From the cell containing the given text, extract its center point as (X, Y) coordinate. 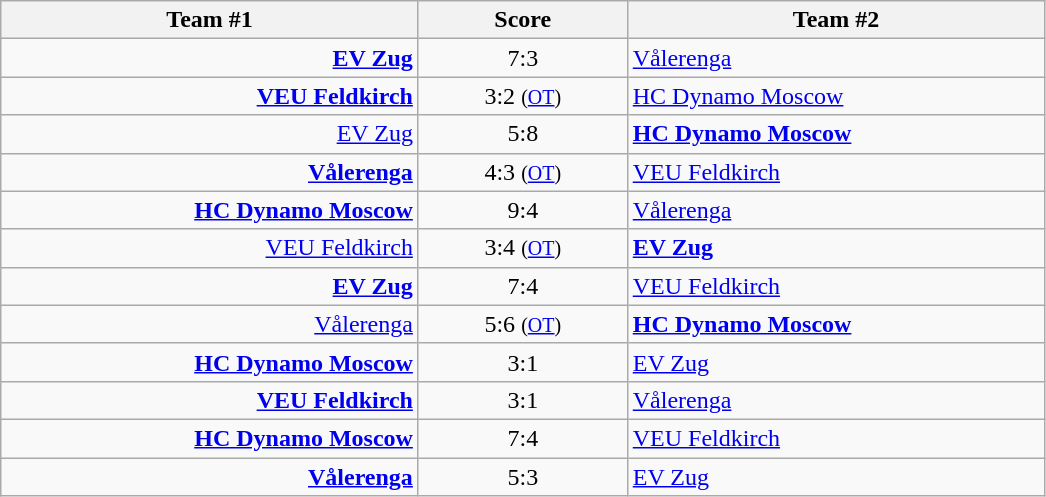
9:4 (522, 210)
Score (522, 20)
5:8 (522, 134)
Team #1 (210, 20)
5:6 (OT) (522, 324)
3:4 (OT) (522, 248)
5:3 (522, 477)
7:3 (522, 58)
3:2 (OT) (522, 96)
4:3 (OT) (522, 172)
Team #2 (836, 20)
